Return (X, Y) of the center of cell containing provided text 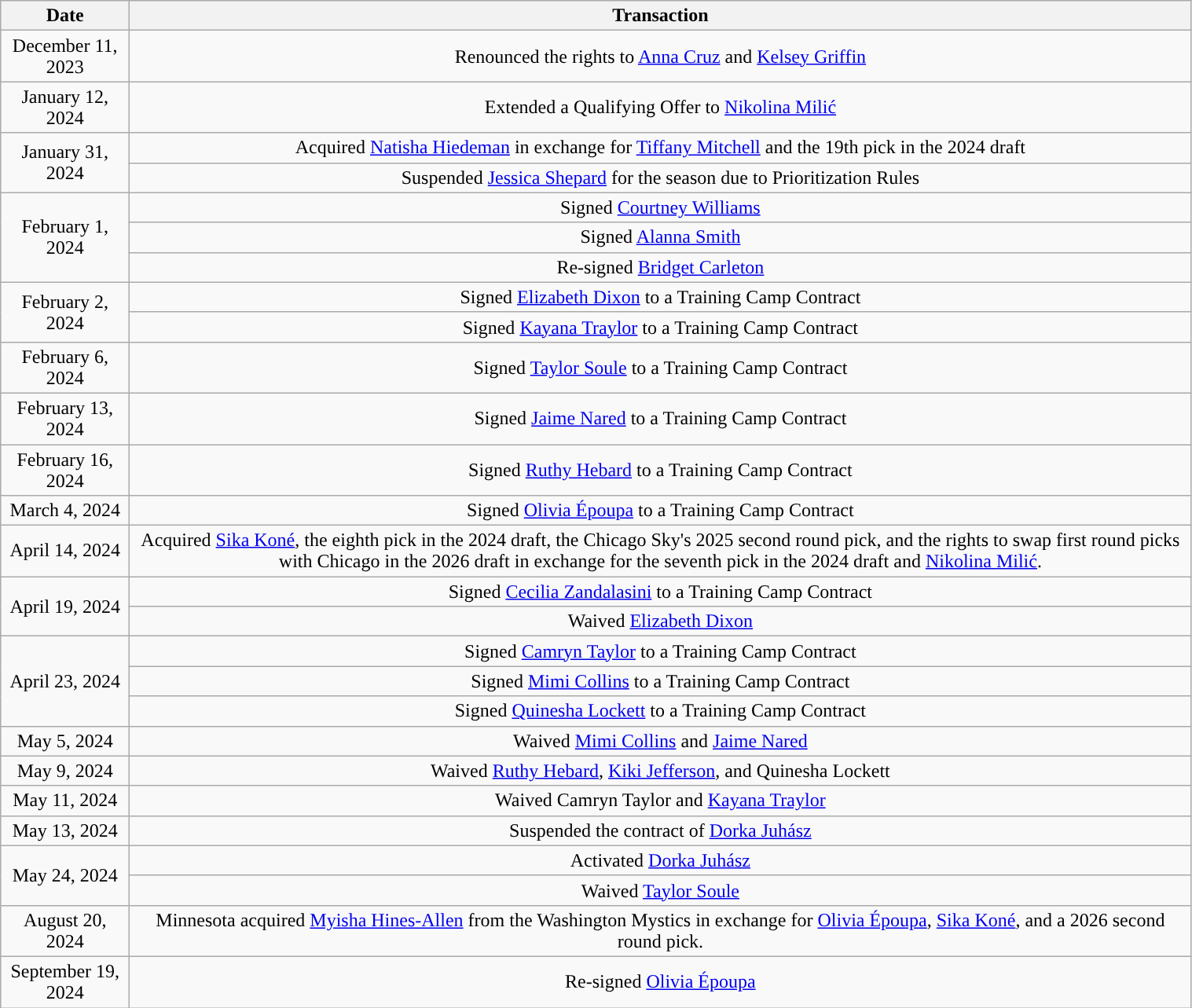
February 2, 2024 (65, 312)
Extended a Qualifying Offer to Nikolina Milić (660, 107)
Signed Camryn Taylor to a Training Camp Contract (660, 651)
Waived Ruthy Hebard, Kiki Jefferson, and Quinesha Lockett (660, 771)
Activated Dorka Juhász (660, 860)
Signed Cecilia Zandalasini to a Training Camp Contract (660, 592)
May 24, 2024 (65, 875)
December 11, 2023 (65, 57)
Signed Taylor Soule to a Training Camp Contract (660, 368)
Date (65, 16)
Signed Olivia Époupa to a Training Camp Contract (660, 511)
Suspended Jessica Shepard for the season due to Prioritization Rules (660, 178)
Waived Taylor Soule (660, 890)
April 14, 2024 (65, 552)
Signed Jaime Nared to a Training Camp Contract (660, 418)
March 4, 2024 (65, 511)
Suspended the contract of Dorka Juhász (660, 830)
February 16, 2024 (65, 470)
April 23, 2024 (65, 681)
Signed Quinesha Lockett to a Training Camp Contract (660, 711)
August 20, 2024 (65, 930)
May 13, 2024 (65, 830)
February 13, 2024 (65, 418)
January 12, 2024 (65, 107)
Signed Elizabeth Dixon to a Training Camp Contract (660, 297)
Renounced the rights to Anna Cruz and Kelsey Griffin (660, 57)
February 1, 2024 (65, 237)
Minnesota acquired Myisha Hines-Allen from the Washington Mystics in exchange for Olivia Époupa, Sika Koné, and a 2026 second round pick. (660, 930)
April 19, 2024 (65, 607)
Acquired Natisha Hiedeman in exchange for Tiffany Mitchell and the 19th pick in the 2024 draft (660, 148)
Signed Ruthy Hebard to a Training Camp Contract (660, 470)
May 11, 2024 (65, 801)
May 5, 2024 (65, 741)
Signed Mimi Collins to a Training Camp Contract (660, 681)
Waived Mimi Collins and Jaime Nared (660, 741)
Signed Kayana Traylor to a Training Camp Contract (660, 327)
Re-signed Bridget Carleton (660, 267)
May 9, 2024 (65, 771)
Waived Camryn Taylor and Kayana Traylor (660, 801)
Signed Courtney Williams (660, 207)
Signed Alanna Smith (660, 237)
Transaction (660, 16)
September 19, 2024 (65, 982)
January 31, 2024 (65, 163)
Waived Elizabeth Dixon (660, 621)
February 6, 2024 (65, 368)
Re-signed Olivia Époupa (660, 982)
